Return (X, Y) of the center of cell containing provided text 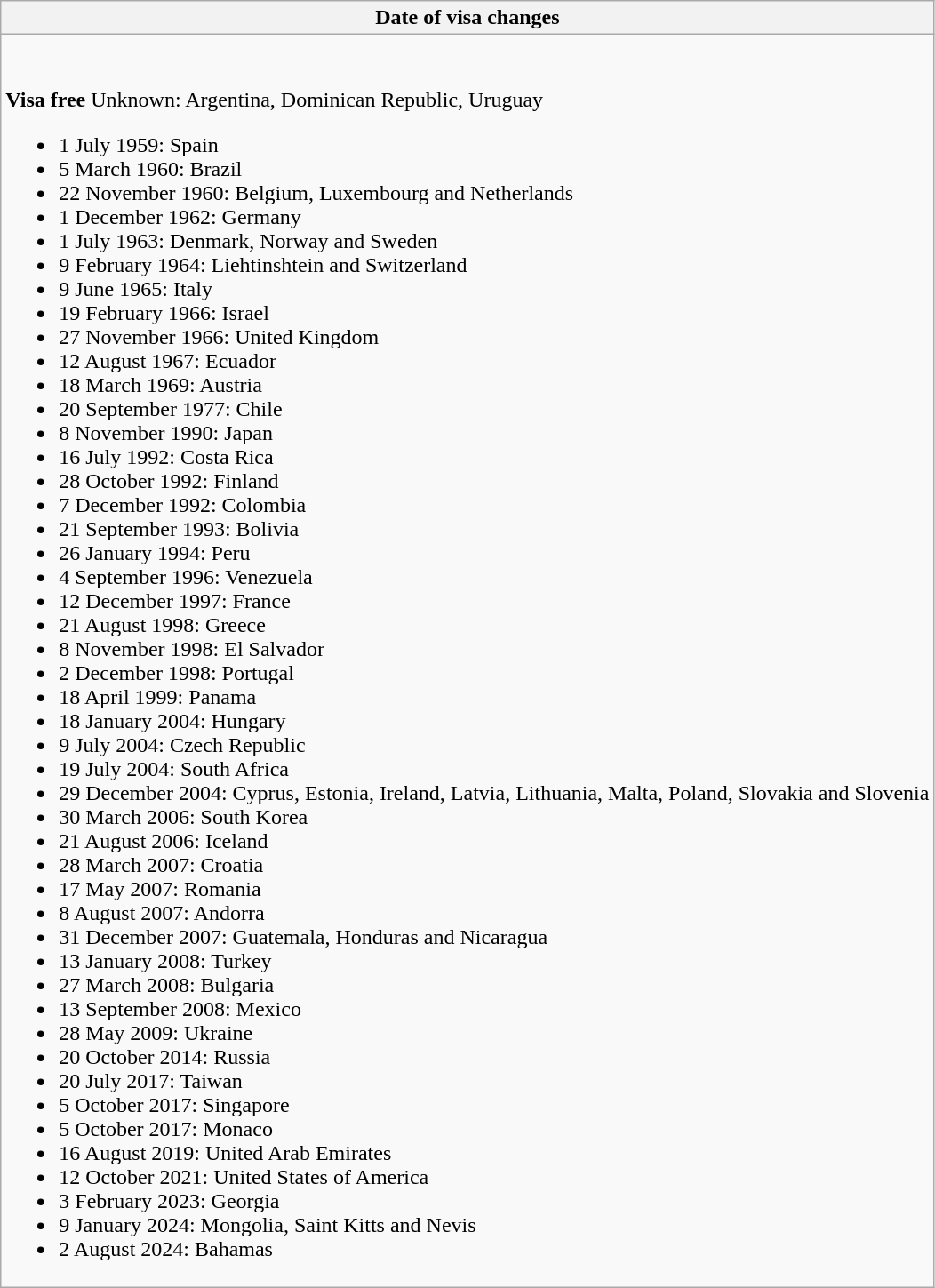
Date of visa changes (467, 18)
